Extract the (X, Y) coordinate from the center of the cell holding the provided text.  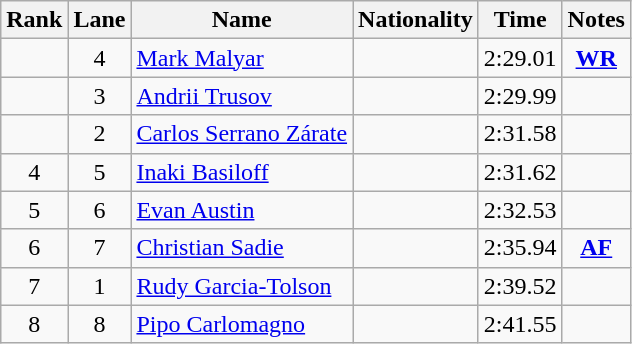
1 (100, 286)
Evan Austin (242, 210)
Carlos Serrano Zárate (242, 134)
WR (596, 58)
Rudy Garcia-Tolson (242, 286)
2:32.53 (520, 210)
2:31.62 (520, 172)
2:39.52 (520, 286)
Notes (596, 20)
Nationality (416, 20)
Rank (34, 20)
2:29.01 (520, 58)
2 (100, 134)
Lane (100, 20)
2:31.58 (520, 134)
Time (520, 20)
AF (596, 248)
Inaki Basiloff (242, 172)
Andrii Trusov (242, 96)
Pipo Carlomagno (242, 324)
Name (242, 20)
Christian Sadie (242, 248)
2:29.99 (520, 96)
3 (100, 96)
2:41.55 (520, 324)
Mark Malyar (242, 58)
2:35.94 (520, 248)
